Detect which cell encompasses the target text, then output its (x, y) center coordinate. 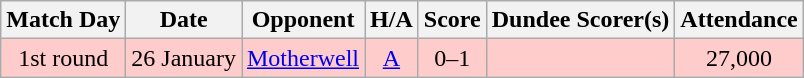
Match Day (64, 20)
Score (452, 20)
A (392, 58)
Date (184, 20)
H/A (392, 20)
27,000 (739, 58)
26 January (184, 58)
1st round (64, 58)
Attendance (739, 20)
Dundee Scorer(s) (580, 20)
Motherwell (304, 58)
Opponent (304, 20)
0–1 (452, 58)
